Find where the given text appears and provide that cell's center as (x, y) coordinate. 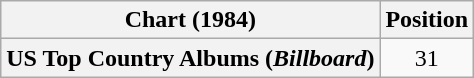
Chart (1984) (190, 20)
US Top Country Albums (Billboard) (190, 58)
31 (427, 58)
Position (427, 20)
